Pinpoint the cell where the given text exists, returning its (x, y) midpoint coordinate. 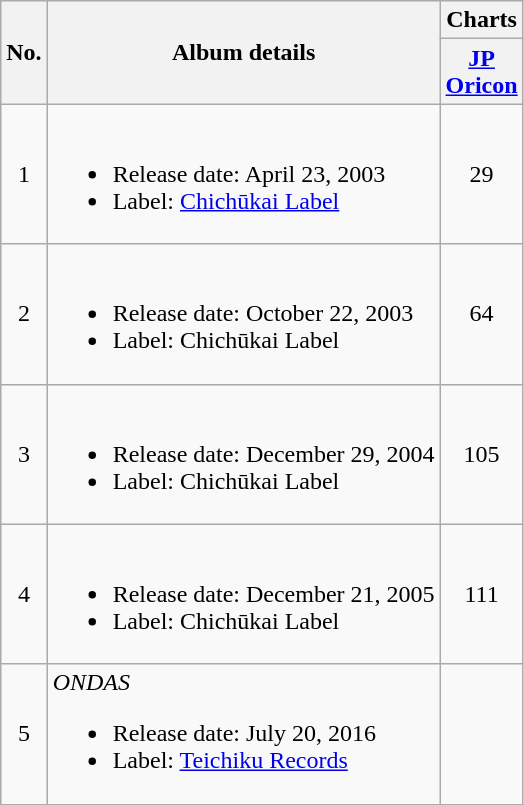
105 (482, 454)
Release date: December 29, 2004Label: Chichūkai Label (244, 454)
JPOricon (482, 72)
1 (24, 174)
No. (24, 52)
4 (24, 594)
29 (482, 174)
5 (24, 734)
Release date: December 21, 2005Label: Chichūkai Label (244, 594)
Release date: April 23, 2003Label: Chichūkai Label (244, 174)
Release date: October 22, 2003Label: Chichūkai Label (244, 314)
3 (24, 454)
111 (482, 594)
2 (24, 314)
Charts (482, 20)
Album details (244, 52)
ONDASRelease date: July 20, 2016Label: Teichiku Records (244, 734)
64 (482, 314)
